Identify which cell holds the provided text, then report its (X, Y) central coordinate. 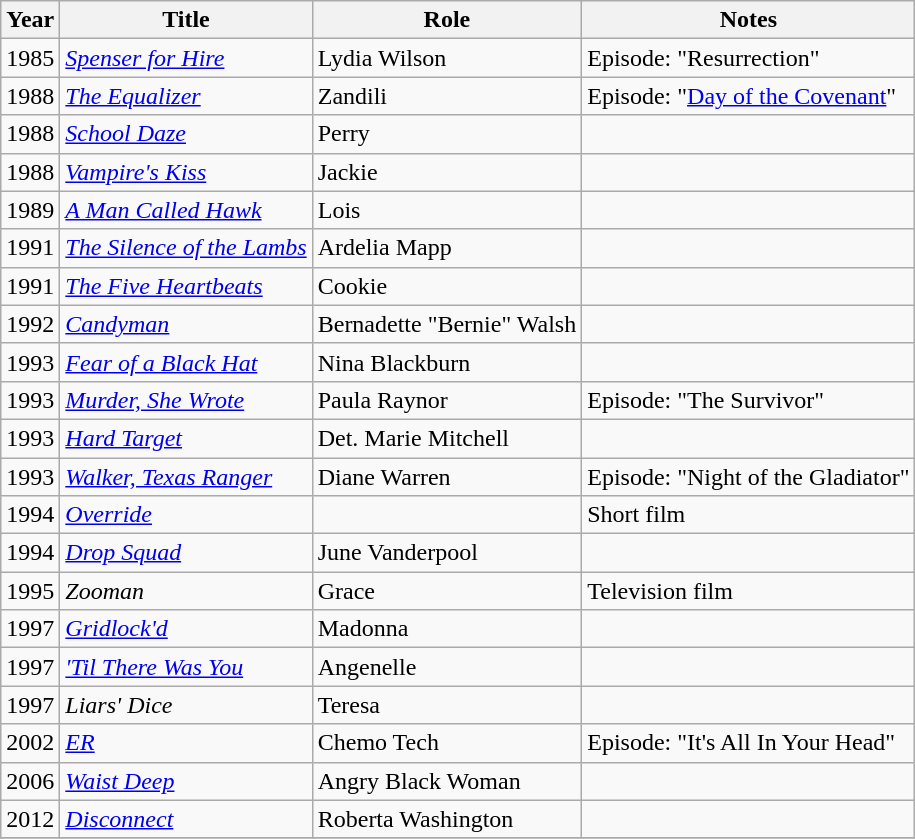
'Til There Was You (186, 667)
Role (447, 20)
The Equalizer (186, 96)
Jackie (447, 172)
1989 (30, 210)
Teresa (447, 705)
Override (186, 515)
Walker, Texas Ranger (186, 477)
Lydia Wilson (447, 58)
Murder, She Wrote (186, 400)
Liars' Dice (186, 705)
Episode: "Resurrection" (748, 58)
Spenser for Hire (186, 58)
Vampire's Kiss (186, 172)
1992 (30, 324)
June Vanderpool (447, 553)
Roberta Washington (447, 819)
Year (30, 20)
Paula Raynor (447, 400)
Bernadette "Bernie" Walsh (447, 324)
Fear of a Black Hat (186, 362)
Episode: "Night of the Gladiator" (748, 477)
2006 (30, 781)
Disconnect (186, 819)
Zooman (186, 591)
A Man Called Hawk (186, 210)
1995 (30, 591)
Det. Marie Mitchell (447, 438)
Angry Black Woman (447, 781)
Angenelle (447, 667)
Notes (748, 20)
Cookie (447, 286)
Television film (748, 591)
The Five Heartbeats (186, 286)
Drop Squad (186, 553)
Diane Warren (447, 477)
Chemo Tech (447, 743)
2002 (30, 743)
Lois (447, 210)
School Daze (186, 134)
Waist Deep (186, 781)
Zandili (447, 96)
Episode: "The Survivor" (748, 400)
1985 (30, 58)
Gridlock'd (186, 629)
Episode: "It's All In Your Head" (748, 743)
ER (186, 743)
Perry (447, 134)
Short film (748, 515)
Candyman (186, 324)
Madonna (447, 629)
Nina Blackburn (447, 362)
2012 (30, 819)
Title (186, 20)
Hard Target (186, 438)
The Silence of the Lambs (186, 248)
Episode: "Day of the Covenant" (748, 96)
Ardelia Mapp (447, 248)
Grace (447, 591)
